Identify which cell holds the provided text, then report its [X, Y] central coordinate. 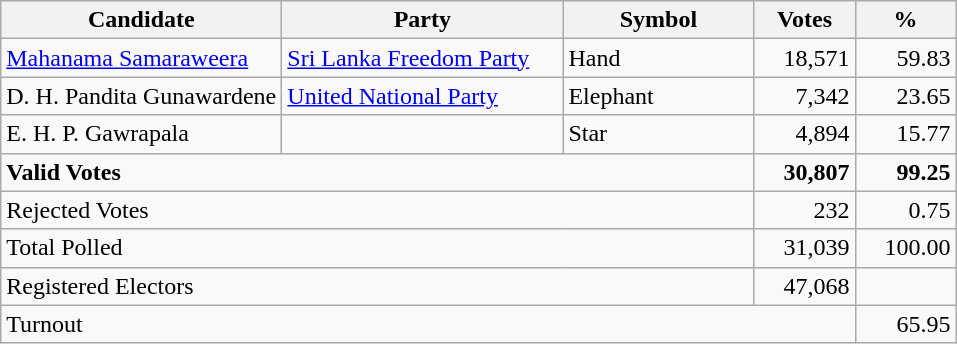
23.65 [906, 96]
47,068 [804, 286]
99.25 [906, 172]
Symbol [658, 20]
Candidate [142, 20]
E. H. P. Gawrapala [142, 134]
15.77 [906, 134]
Sri Lanka Freedom Party [422, 58]
Total Polled [378, 248]
65.95 [906, 324]
Elephant [658, 96]
30,807 [804, 172]
Registered Electors [378, 286]
Hand [658, 58]
59.83 [906, 58]
232 [804, 210]
D. H. Pandita Gunawardene [142, 96]
Turnout [428, 324]
Valid Votes [378, 172]
7,342 [804, 96]
Party [422, 20]
18,571 [804, 58]
Votes [804, 20]
0.75 [906, 210]
31,039 [804, 248]
Star [658, 134]
% [906, 20]
100.00 [906, 248]
United National Party [422, 96]
Mahanama Samaraweera [142, 58]
Rejected Votes [378, 210]
4,894 [804, 134]
